Identify which cell holds the provided text, then report its [X, Y] central coordinate. 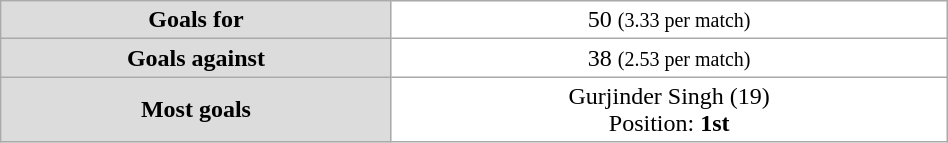
Most goals [196, 110]
38 (2.53 per match) [669, 58]
Goals against [196, 58]
Gurjinder Singh (19) Position: 1st [669, 110]
50 (3.33 per match) [669, 20]
Goals for [196, 20]
